Identify which cell holds the provided text, then report its (x, y) central coordinate. 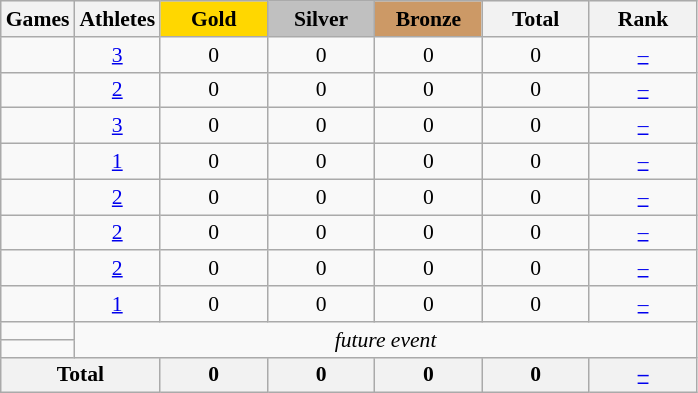
Rank (642, 19)
Bronze (428, 19)
Athletes (117, 19)
Gold (214, 19)
future event (385, 340)
Games (38, 19)
Silver (320, 19)
